Extract the (x, y) coordinate from the center of the cell holding the provided text.  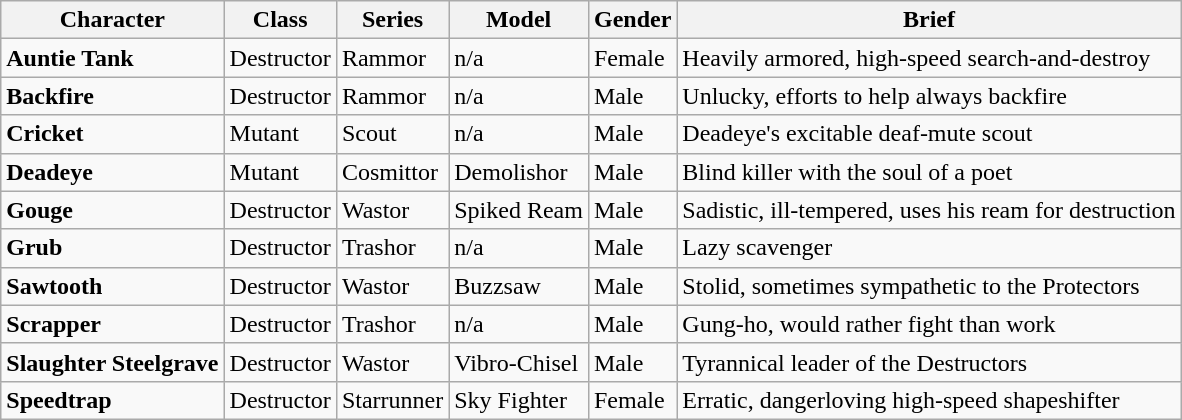
Buzzsaw (519, 286)
Auntie Tank (112, 58)
Series (392, 20)
Sky Fighter (519, 400)
Scrapper (112, 324)
Sawtooth (112, 286)
Lazy scavenger (929, 248)
Erratic, dangerloving high-speed shapeshifter (929, 400)
Backfire (112, 96)
Unlucky, efforts to help always backfire (929, 96)
Slaughter Steelgrave (112, 362)
Character (112, 20)
Cricket (112, 134)
Heavily armored, high-speed search-and-destroy (929, 58)
Tyrannical leader of the Destructors (929, 362)
Demolishor (519, 172)
Scout (392, 134)
Starrunner (392, 400)
Brief (929, 20)
Gouge (112, 210)
Grub (112, 248)
Stolid, sometimes sympathetic to the Protectors (929, 286)
Sadistic, ill-tempered, uses his ream for destruction (929, 210)
Speedtrap (112, 400)
Gender (632, 20)
Vibro-Chisel (519, 362)
Cosmittor (392, 172)
Class (280, 20)
Spiked Ream (519, 210)
Blind killer with the soul of a poet (929, 172)
Deadeye (112, 172)
Deadeye's excitable deaf-mute scout (929, 134)
Model (519, 20)
Gung-ho, would rather fight than work (929, 324)
